Scan for the cell matching the given text and deliver its [x, y] coordinate at center. 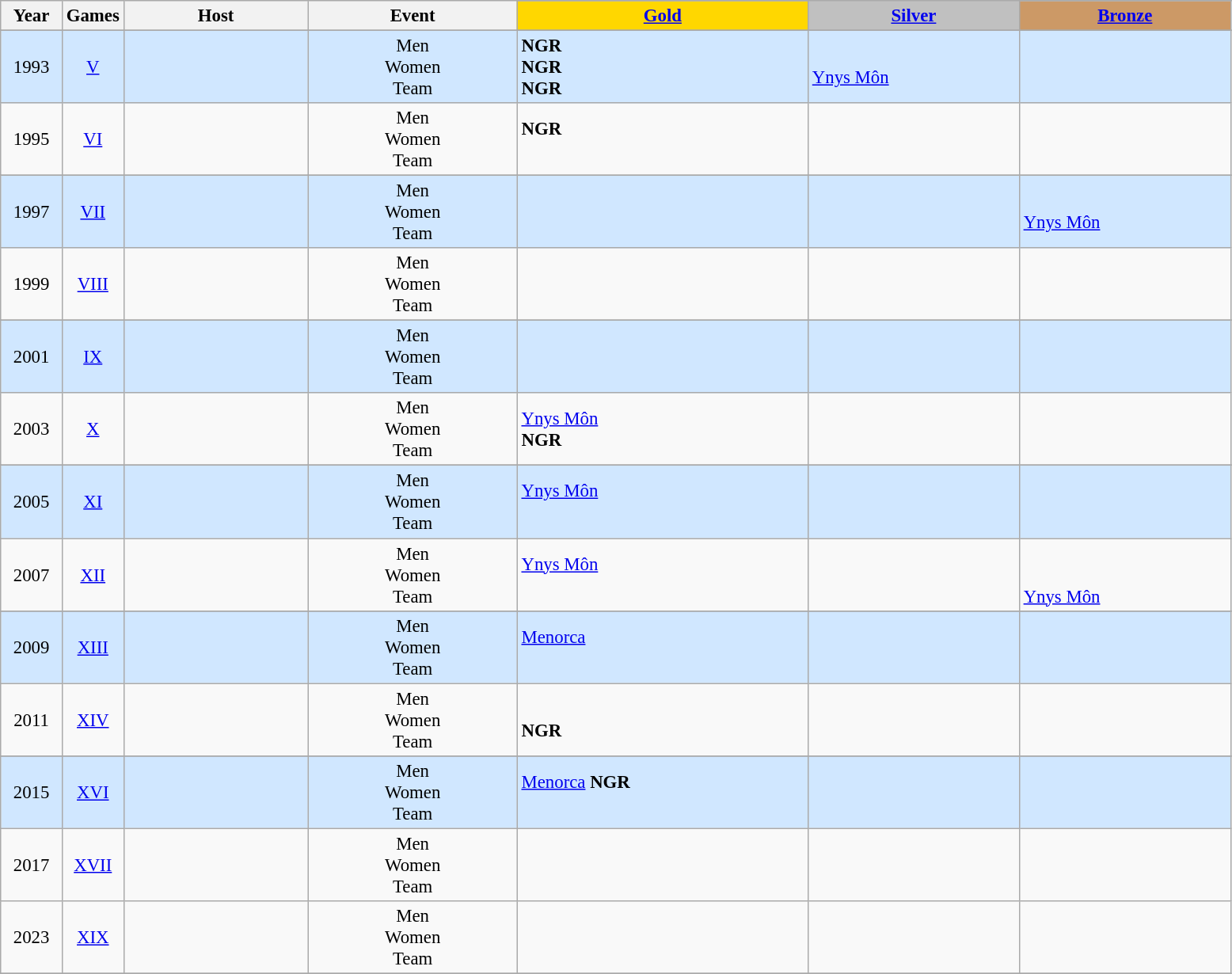
XIII [93, 647]
2007 [32, 575]
VII [93, 212]
XIX [93, 938]
2005 [32, 502]
IX [93, 357]
2009 [32, 647]
XI [93, 502]
Silver [914, 16]
Gold [662, 16]
NGR NGR NGR [662, 67]
Year [32, 16]
XIV [93, 720]
1993 [32, 67]
Menorca NGR [662, 792]
Ynys Môn NGR [662, 429]
2015 [32, 792]
XVII [93, 865]
2011 [32, 720]
1997 [32, 212]
2023 [32, 938]
Menorca [662, 647]
V [93, 67]
VIII [93, 284]
2017 [32, 865]
XVI [93, 792]
Event [413, 16]
Bronze [1124, 16]
1995 [32, 139]
2001 [32, 357]
X [93, 429]
Host [215, 16]
VI [93, 139]
XII [93, 575]
Games [93, 16]
1999 [32, 284]
2003 [32, 429]
